Capture the cell that displays the provided text and extract its [X, Y] central coordinate. 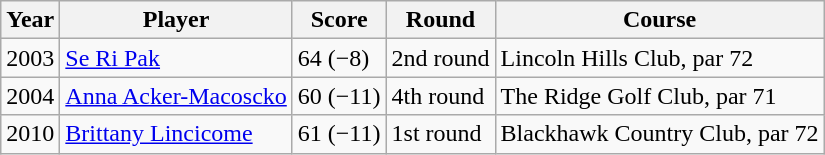
Score [339, 20]
Anna Acker-Macoscko [176, 96]
Lincoln Hills Club, par 72 [660, 58]
60 (−11) [339, 96]
2003 [30, 58]
2004 [30, 96]
Player [176, 20]
2010 [30, 134]
61 (−11) [339, 134]
Se Ri Pak [176, 58]
2nd round [440, 58]
4th round [440, 96]
Round [440, 20]
Year [30, 20]
1st round [440, 134]
Brittany Lincicome [176, 134]
Blackhawk Country Club, par 72 [660, 134]
Course [660, 20]
The Ridge Golf Club, par 71 [660, 96]
64 (−8) [339, 58]
